Return [x, y] of the center of cell containing provided text 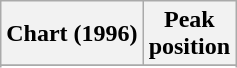
Chart (1996) [72, 34]
Peakposition [189, 34]
